Pinpoint the cell where the given text exists, returning its [x, y] midpoint coordinate. 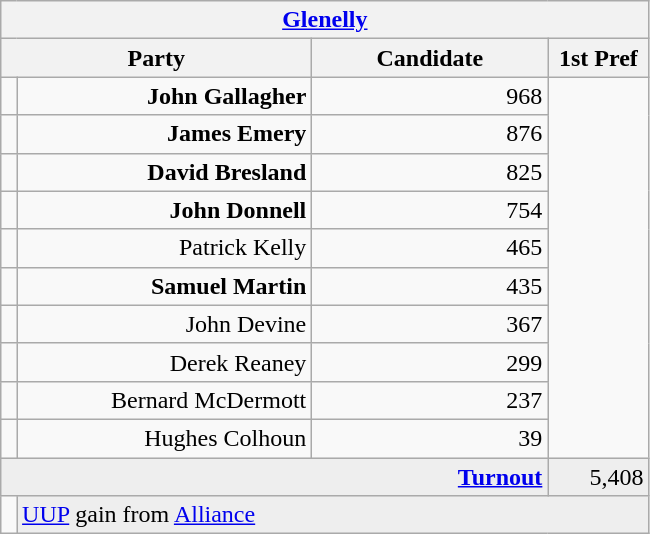
David Bresland [164, 172]
435 [430, 286]
Turnout [274, 477]
John Gallagher [164, 96]
Bernard McDermott [164, 400]
Hughes Colhoun [164, 438]
UUP gain from Alliance [333, 515]
968 [430, 96]
Derek Reaney [164, 362]
39 [430, 438]
Party [156, 58]
Glenelly [325, 20]
5,408 [598, 477]
299 [430, 362]
Samuel Martin [164, 286]
754 [430, 210]
825 [430, 172]
John Donnell [164, 210]
James Emery [164, 134]
237 [430, 400]
Patrick Kelly [164, 248]
1st Pref [598, 58]
Candidate [430, 58]
465 [430, 248]
367 [430, 324]
John Devine [164, 324]
876 [430, 134]
